Return [X, Y] of the center of cell containing provided text 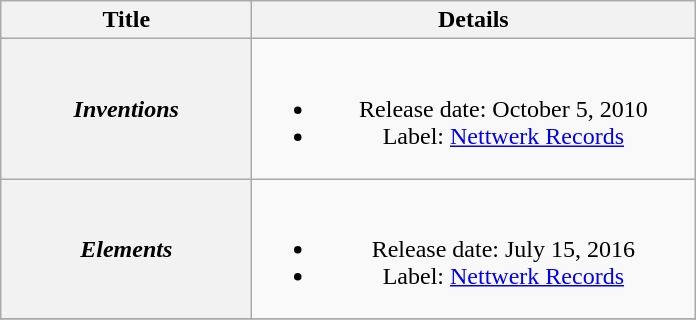
Inventions [126, 109]
Release date: October 5, 2010Label: Nettwerk Records [474, 109]
Details [474, 20]
Title [126, 20]
Release date: July 15, 2016Label: Nettwerk Records [474, 249]
Elements [126, 249]
